For the text-containing cell, return its midpoint in [X, Y] coordinate format. 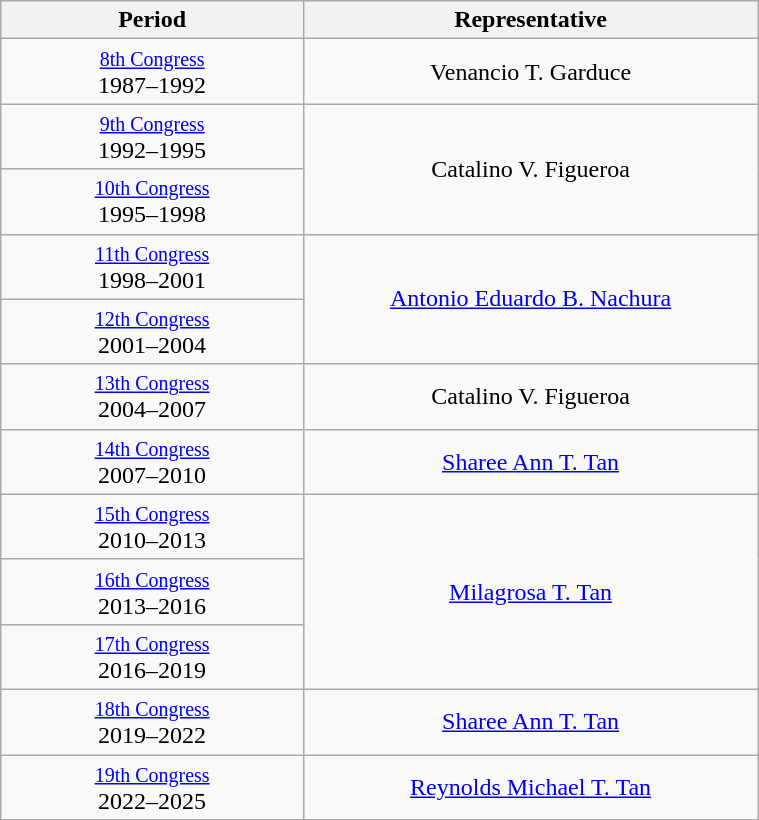
9th Congress1992–1995 [152, 136]
17th Congress2016–2019 [152, 656]
Reynolds Michael T. Tan [530, 786]
Milagrosa T. Tan [530, 592]
Antonio Eduardo B. Nachura [530, 299]
18th Congress2019–2022 [152, 722]
8th Congress1987–1992 [152, 72]
Representative [530, 20]
15th Congress2010–2013 [152, 526]
19th Congress2022–2025 [152, 786]
Venancio T. Garduce [530, 72]
14th Congress2007–2010 [152, 462]
Period [152, 20]
10th Congress1995–1998 [152, 202]
13th Congress2004–2007 [152, 396]
11th Congress1998–2001 [152, 266]
12th Congress2001–2004 [152, 332]
16th Congress2013–2016 [152, 592]
